For the text-containing cell, return its midpoint in [x, y] coordinate format. 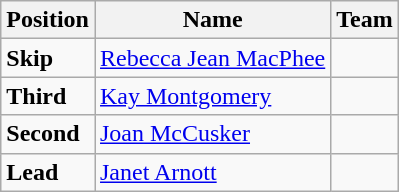
Joan McCusker [212, 134]
Janet Arnott [212, 172]
Lead [48, 172]
Position [48, 20]
Team [365, 20]
Third [48, 96]
Kay Montgomery [212, 96]
Second [48, 134]
Rebecca Jean MacPhee [212, 58]
Name [212, 20]
Skip [48, 58]
